Provide the [x, y] coordinate of the cell's center where the given text is located.  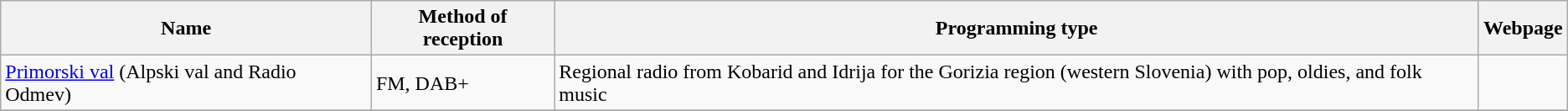
FM, DAB+ [462, 82]
Name [186, 29]
Method of reception [462, 29]
Programming type [1017, 29]
Primorski val (Alpski val and Radio Odmev) [186, 82]
Regional radio from Kobarid and Idrija for the Gorizia region (western Slovenia) with pop, oldies, and folk music [1017, 82]
Webpage [1523, 29]
